From the cell containing the given text, extract its center point as [x, y] coordinate. 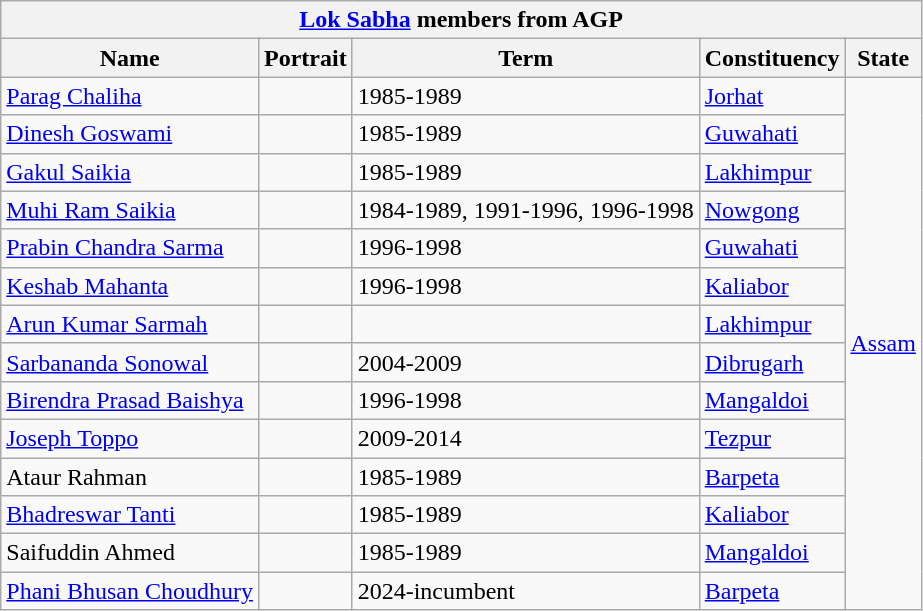
Sarbananda Sonowal [130, 362]
2009-2014 [526, 438]
State [883, 58]
Phani Bhusan Choudhury [130, 591]
Dibrugarh [772, 362]
2024-incumbent [526, 591]
Muhi Ram Saikia [130, 210]
Arun Kumar Sarmah [130, 324]
Gakul Saikia [130, 172]
Prabin Chandra Sarma [130, 248]
Constituency [772, 58]
Dinesh Goswami [130, 134]
Parag Chaliha [130, 96]
Name [130, 58]
Saifuddin Ahmed [130, 553]
Tezpur [772, 438]
Lok Sabha members from AGP [462, 20]
Term [526, 58]
Jorhat [772, 96]
2004-2009 [526, 362]
1984-1989, 1991-1996, 1996-1998 [526, 210]
Keshab Mahanta [130, 286]
Bhadreswar Tanti [130, 515]
Joseph Toppo [130, 438]
Portrait [305, 58]
Birendra Prasad Baishya [130, 400]
Assam [883, 344]
Nowgong [772, 210]
Ataur Rahman [130, 477]
